Return the [X, Y] coordinate for the center point of the cell that contains the specified text.  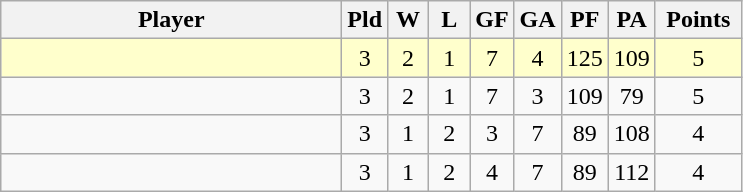
Player [172, 20]
Pld [365, 20]
79 [632, 96]
W [408, 20]
125 [584, 58]
108 [632, 134]
GF [492, 20]
PA [632, 20]
L [450, 20]
Points [698, 20]
GA [538, 20]
PF [584, 20]
112 [632, 172]
